Detect which cell encompasses the target text, then output its [X, Y] center coordinate. 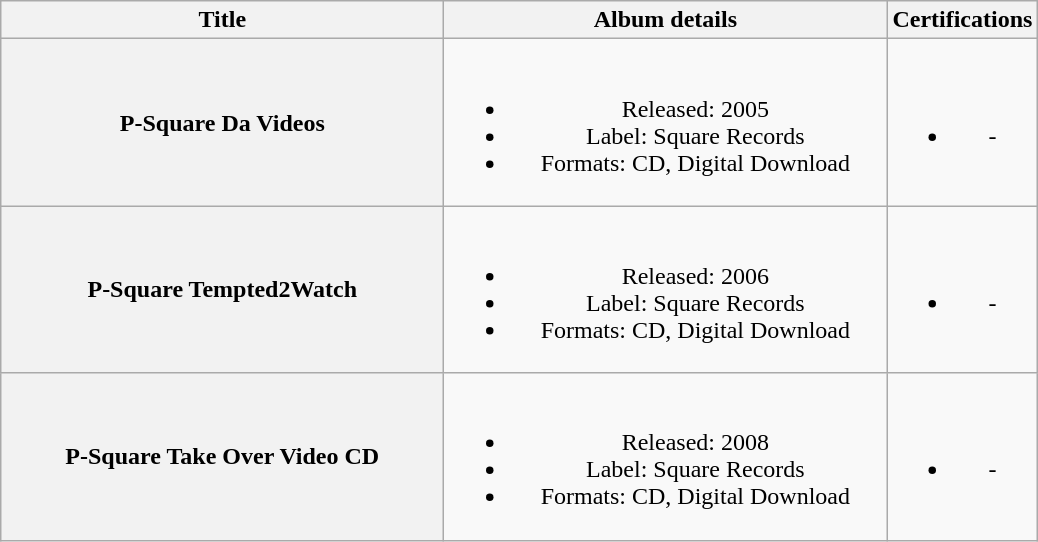
Album details [666, 20]
Released: 2008Label: Square RecordsFormats: CD, Digital Download [666, 456]
Released: 2005Label: Square RecordsFormats: CD, Digital Download [666, 122]
Title [222, 20]
P-Square Take Over Video CD [222, 456]
P-Square Tempted2Watch [222, 290]
P-Square Da Videos [222, 122]
Certifications [962, 20]
Released: 2006Label: Square RecordsFormats: CD, Digital Download [666, 290]
